Scan for the cell matching the given text and deliver its [X, Y] coordinate at center. 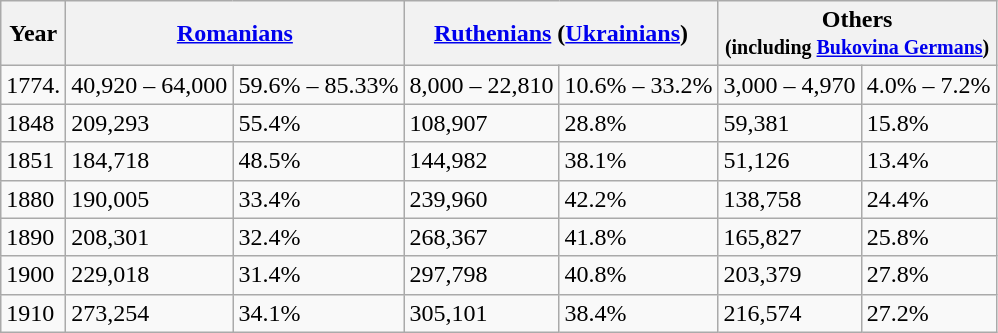
15.8% [928, 123]
48.5% [318, 161]
1851 [34, 161]
297,798 [482, 275]
10.6% – 33.2% [638, 85]
24.4% [928, 199]
55.4% [318, 123]
31.4% [318, 275]
25.8% [928, 237]
40,920 – 64,000 [150, 85]
1900 [34, 275]
38.1% [638, 161]
268,367 [482, 237]
33.4% [318, 199]
3,000 – 4,970 [790, 85]
1774. [34, 85]
32.4% [318, 237]
51,126 [790, 161]
1910 [34, 313]
59.6% – 85.33% [318, 85]
216,574 [790, 313]
4.0% – 7.2% [928, 85]
40.8% [638, 275]
42.2% [638, 199]
184,718 [150, 161]
208,301 [150, 237]
Romanians [235, 34]
8,000 – 22,810 [482, 85]
Others(including Bukovina Germans) [857, 34]
34.1% [318, 313]
27.8% [928, 275]
28.8% [638, 123]
1890 [34, 237]
229,018 [150, 275]
209,293 [150, 123]
27.2% [928, 313]
239,960 [482, 199]
38.4% [638, 313]
273,254 [150, 313]
108,907 [482, 123]
190,005 [150, 199]
1848 [34, 123]
59,381 [790, 123]
Ruthenians (Ukrainians) [561, 34]
Year [34, 34]
13.4% [928, 161]
305,101 [482, 313]
138,758 [790, 199]
144,982 [482, 161]
165,827 [790, 237]
203,379 [790, 275]
1880 [34, 199]
41.8% [638, 237]
